Capture the cell that displays the provided text and extract its [X, Y] central coordinate. 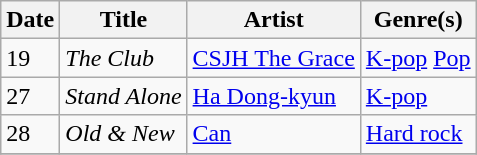
Hard rock [418, 134]
Title [124, 20]
CSJH The Grace [274, 58]
Can [274, 134]
The Club [124, 58]
Ha Dong-kyun [274, 96]
Date [30, 20]
K-pop [418, 96]
Stand Alone [124, 96]
28 [30, 134]
19 [30, 58]
27 [30, 96]
K-pop Pop [418, 58]
Genre(s) [418, 20]
Artist [274, 20]
Old & New [124, 134]
